Search for the cell housing the specified text and yield its (X, Y) center coordinate. 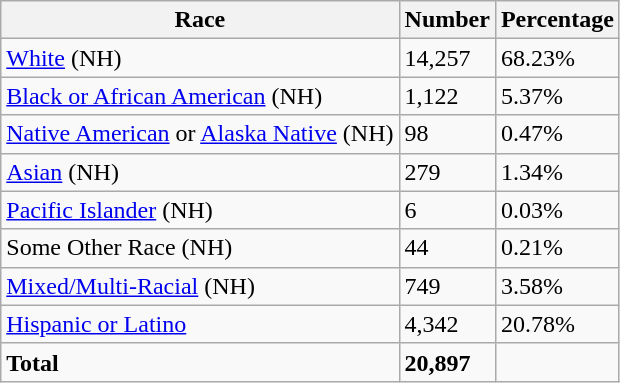
Asian (NH) (200, 172)
0.21% (557, 248)
44 (447, 248)
Percentage (557, 20)
Some Other Race (NH) (200, 248)
Native American or Alaska Native (NH) (200, 134)
14,257 (447, 58)
1,122 (447, 96)
Hispanic or Latino (200, 324)
20,897 (447, 362)
Mixed/Multi-Racial (NH) (200, 286)
Race (200, 20)
4,342 (447, 324)
Number (447, 20)
Pacific Islander (NH) (200, 210)
6 (447, 210)
1.34% (557, 172)
Black or African American (NH) (200, 96)
0.47% (557, 134)
749 (447, 286)
0.03% (557, 210)
98 (447, 134)
68.23% (557, 58)
279 (447, 172)
5.37% (557, 96)
Total (200, 362)
20.78% (557, 324)
White (NH) (200, 58)
3.58% (557, 286)
